Identify which cell holds the provided text, then report its [X, Y] central coordinate. 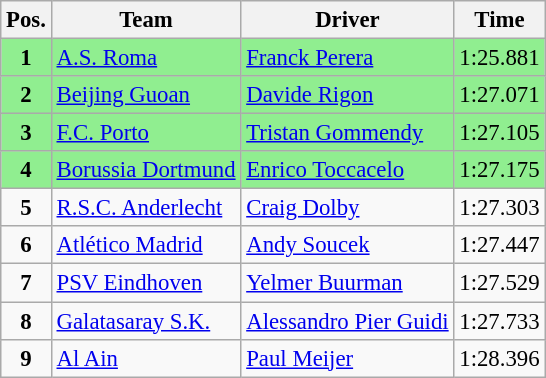
1:27.447 [500, 245]
R.S.C. Anderlecht [146, 208]
1:27.733 [500, 321]
Team [146, 20]
6 [26, 245]
3 [26, 133]
2 [26, 95]
1 [26, 58]
Beijing Guoan [146, 95]
Franck Perera [348, 58]
1:27.105 [500, 133]
A.S. Roma [146, 58]
4 [26, 170]
Time [500, 20]
7 [26, 283]
9 [26, 358]
Al Ain [146, 358]
Craig Dolby [348, 208]
1:27.175 [500, 170]
PSV Eindhoven [146, 283]
5 [26, 208]
Borussia Dortmund [146, 170]
Paul Meijer [348, 358]
1:27.071 [500, 95]
Andy Soucek [348, 245]
1:28.396 [500, 358]
1:27.303 [500, 208]
Tristan Gommendy [348, 133]
1:25.881 [500, 58]
Atlético Madrid [146, 245]
Enrico Toccacelo [348, 170]
Davide Rigon [348, 95]
Alessandro Pier Guidi [348, 321]
Pos. [26, 20]
Driver [348, 20]
F.C. Porto [146, 133]
Galatasaray S.K. [146, 321]
1:27.529 [500, 283]
8 [26, 321]
Yelmer Buurman [348, 283]
